Identify which cell holds the provided text, then report its (X, Y) central coordinate. 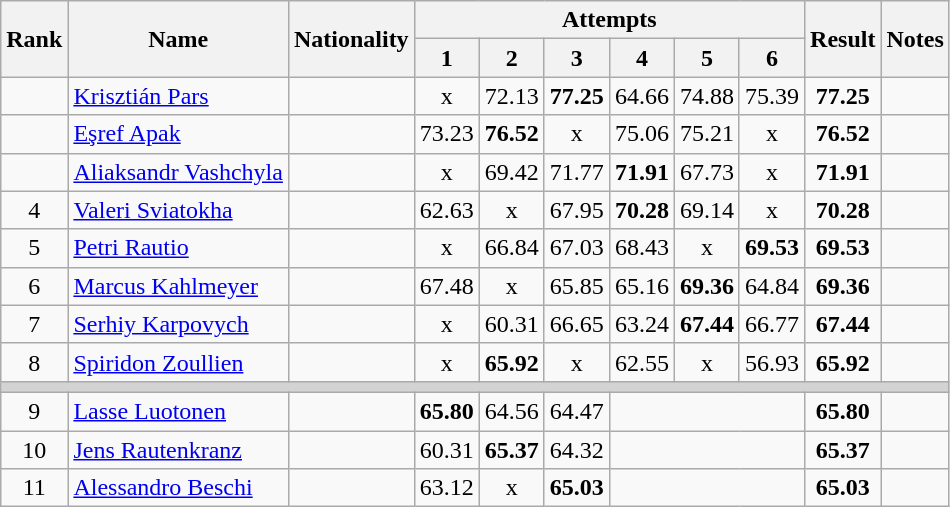
Valeri Sviatokha (178, 210)
67.73 (706, 172)
3 (576, 58)
Rank (34, 39)
Alessandro Beschi (178, 488)
68.43 (642, 248)
72.13 (512, 96)
66.84 (512, 248)
69.14 (706, 210)
Notes (915, 39)
62.63 (446, 210)
64.56 (512, 411)
Marcus Kahlmeyer (178, 286)
Jens Rautenkranz (178, 449)
75.39 (772, 96)
64.66 (642, 96)
71.77 (576, 172)
Krisztián Pars (178, 96)
75.21 (706, 134)
56.93 (772, 362)
Nationality (351, 39)
67.95 (576, 210)
67.03 (576, 248)
Serhiy Karpovych (178, 324)
Petri Rautio (178, 248)
65.16 (642, 286)
Result (843, 39)
9 (34, 411)
Attempts (609, 20)
2 (512, 58)
Name (178, 39)
65.85 (576, 286)
73.23 (446, 134)
66.77 (772, 324)
8 (34, 362)
69.42 (512, 172)
Eşref Apak (178, 134)
63.24 (642, 324)
Aliaksandr Vashchyla (178, 172)
1 (446, 58)
74.88 (706, 96)
64.84 (772, 286)
64.47 (576, 411)
75.06 (642, 134)
Lasse Luotonen (178, 411)
Spiridon Zoullien (178, 362)
64.32 (576, 449)
10 (34, 449)
7 (34, 324)
63.12 (446, 488)
62.55 (642, 362)
66.65 (576, 324)
67.48 (446, 286)
11 (34, 488)
